Pinpoint the cell where the given text exists, returning its [X, Y] midpoint coordinate. 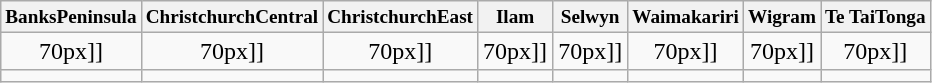
Waimakariri [686, 17]
Selwyn [590, 17]
Te TaiTonga [875, 17]
BanksPeninsula [71, 17]
ChristchurchCentral [232, 17]
Wigram [782, 17]
Ilam [516, 17]
ChristchurchEast [400, 17]
